Extract the [X, Y] coordinate from the center of the cell holding the provided text.  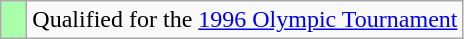
Qualified for the 1996 Olympic Tournament [245, 20]
